Provide the (X, Y) coordinate of the cell's center where the given text is located.  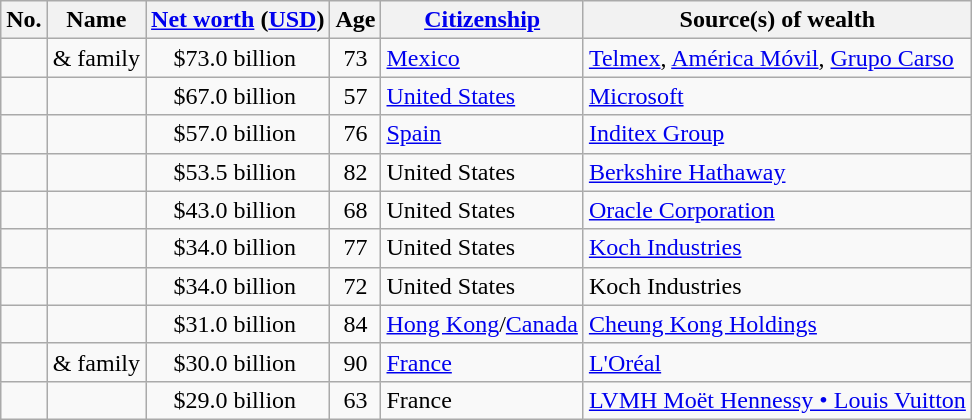
Cheung Kong Holdings (777, 324)
Inditex Group (777, 134)
LVMH Moët Hennessy • Louis Vuitton (777, 400)
57 (356, 96)
63 (356, 400)
Age (356, 20)
$43.0 billion (238, 210)
90 (356, 362)
$31.0 billion (238, 324)
L'Oréal (777, 362)
Source(s) of wealth (777, 20)
$57.0 billion (238, 134)
82 (356, 172)
Microsoft (777, 96)
72 (356, 286)
Berkshire Hathaway (777, 172)
Citizenship (482, 20)
No. (24, 20)
84 (356, 324)
Telmex, América Móvil, Grupo Carso (777, 58)
Hong Kong/Canada (482, 324)
Spain (482, 134)
73 (356, 58)
77 (356, 248)
$29.0 billion (238, 400)
Net worth (USD) (238, 20)
68 (356, 210)
Mexico (482, 58)
Name (96, 20)
$67.0 billion (238, 96)
76 (356, 134)
$53.5 billion (238, 172)
$30.0 billion (238, 362)
$73.0 billion (238, 58)
Oracle Corporation (777, 210)
